Identify which cell holds the provided text, then report its [X, Y] central coordinate. 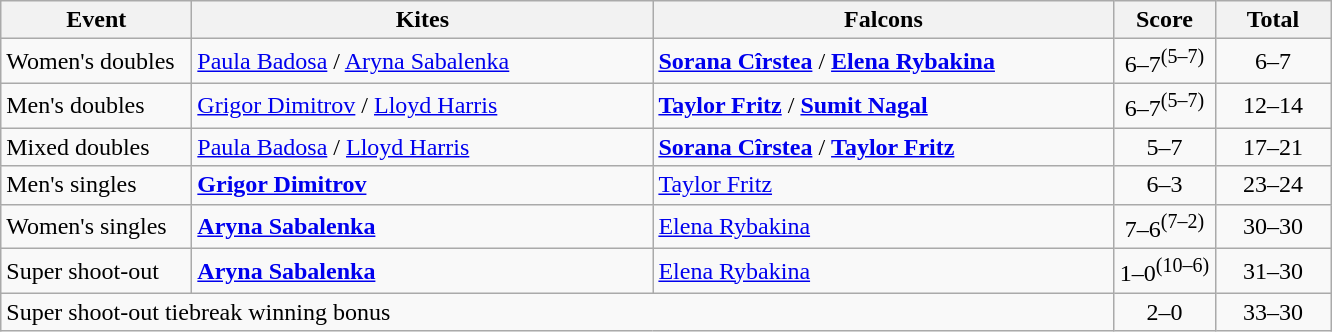
12–14 [1273, 106]
Women's singles [96, 226]
Mixed doubles [96, 147]
2–0 [1164, 312]
Grigor Dimitrov / Lloyd Harris [422, 106]
Kites [422, 20]
17–21 [1273, 147]
Men's doubles [96, 106]
Score [1164, 20]
Grigor Dimitrov [422, 185]
Event [96, 20]
Sorana Cîrstea / Elena Rybakina [884, 62]
Sorana Cîrstea / Taylor Fritz [884, 147]
Women's doubles [96, 62]
31–30 [1273, 272]
33–30 [1273, 312]
1–0(10–6) [1164, 272]
23–24 [1273, 185]
7–6(7–2) [1164, 226]
Super shoot-out [96, 272]
Paula Badosa / Lloyd Harris [422, 147]
Super shoot-out tiebreak winning bonus [558, 312]
Falcons [884, 20]
Men's singles [96, 185]
Total [1273, 20]
5–7 [1164, 147]
Taylor Fritz [884, 185]
6–7 [1273, 62]
Paula Badosa / Aryna Sabalenka [422, 62]
6–3 [1164, 185]
30–30 [1273, 226]
Taylor Fritz / Sumit Nagal [884, 106]
